Return the [x, y] coordinate for the center point of the cell that contains the specified text.  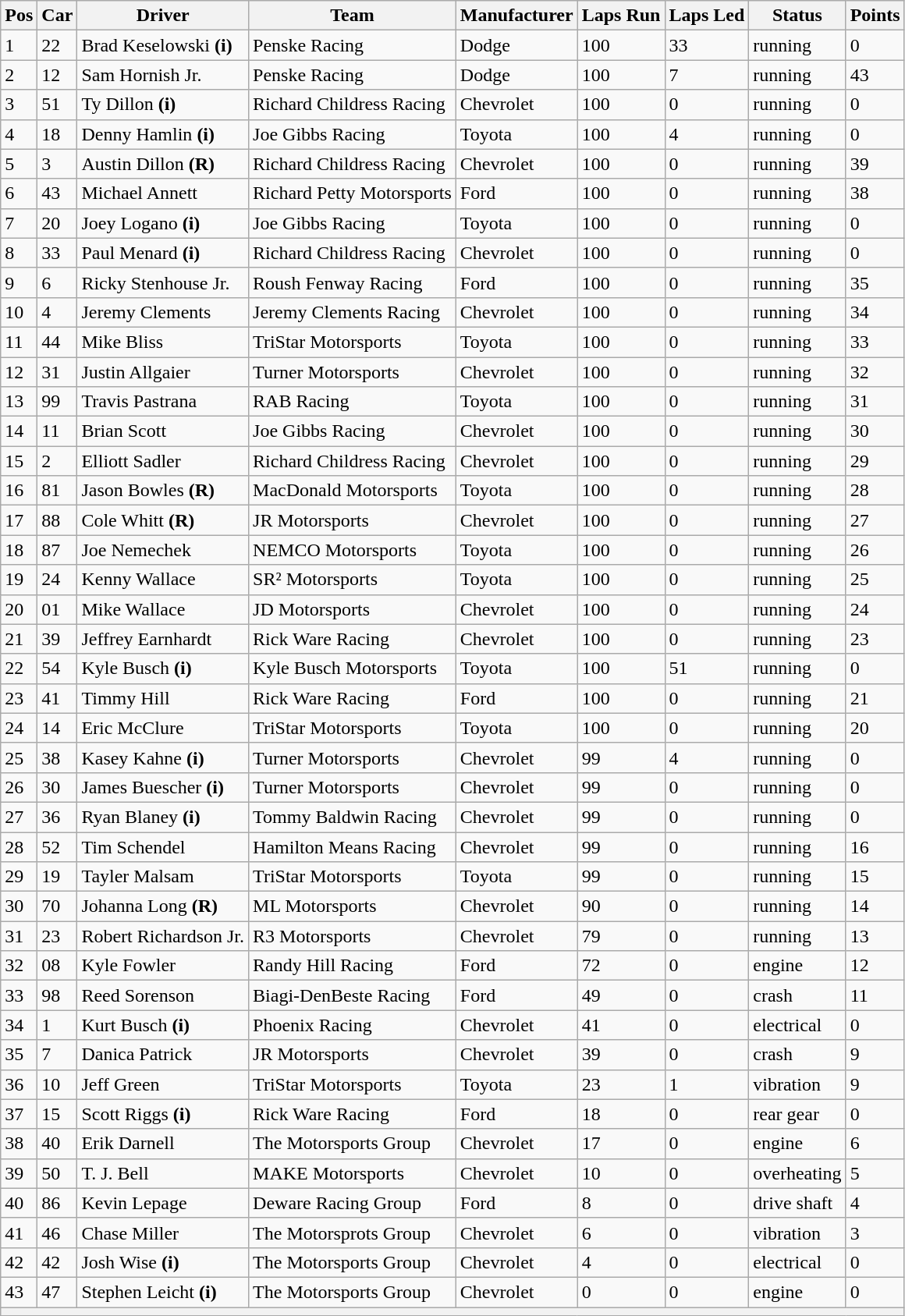
Justin Allgaier [163, 372]
Stephen Leicht (i) [163, 1292]
Jeffrey Earnhardt [163, 639]
Kenny Wallace [163, 580]
Ryan Blaney (i) [163, 817]
Phoenix Racing [353, 1025]
46 [58, 1233]
Robert Richardson Jr. [163, 936]
Kurt Busch (i) [163, 1025]
86 [58, 1203]
Kyle Fowler [163, 966]
Status [797, 16]
Roush Fenway Racing [353, 282]
JD Motorsports [353, 609]
rear gear [797, 1114]
Joey Logano (i) [163, 223]
Joe Nemechek [163, 550]
NEMCO Motorsports [353, 550]
Sam Hornish Jr. [163, 75]
Brian Scott [163, 431]
ML Motorsports [353, 906]
Mike Bliss [163, 342]
49 [621, 995]
Laps Led [707, 16]
Timmy Hill [163, 698]
Danica Patrick [163, 1055]
Reed Sorenson [163, 995]
Car [58, 16]
Jason Bowles (R) [163, 491]
47 [58, 1292]
Manufacturer [516, 16]
Kevin Lepage [163, 1203]
SR² Motorsports [353, 580]
Brad Keselowski (i) [163, 45]
Kasey Kahne (i) [163, 757]
Jeremy Clements [163, 312]
Elliott Sadler [163, 461]
72 [621, 966]
52 [58, 846]
Randy Hill Racing [353, 966]
54 [58, 669]
Denny Hamlin (i) [163, 134]
Travis Pastrana [163, 402]
Kyle Busch (i) [163, 669]
81 [58, 491]
MacDonald Motorsports [353, 491]
Mike Wallace [163, 609]
Driver [163, 16]
Tayler Malsam [163, 877]
Kyle Busch Motorsports [353, 669]
Austin Dillon (R) [163, 164]
Points [875, 16]
James Buescher (i) [163, 787]
Tim Schendel [163, 846]
98 [58, 995]
88 [58, 520]
01 [58, 609]
Scott Riggs (i) [163, 1114]
Team [353, 16]
Ricky Stenhouse Jr. [163, 282]
90 [621, 906]
Jeff Green [163, 1084]
R3 Motorsports [353, 936]
T. J. Bell [163, 1173]
87 [58, 550]
Deware Racing Group [353, 1203]
Johanna Long (R) [163, 906]
Pos [19, 16]
Josh Wise (i) [163, 1262]
The Motorsprots Group [353, 1233]
37 [19, 1114]
79 [621, 936]
Cole Whitt (R) [163, 520]
Erik Darnell [163, 1144]
Chase Miller [163, 1233]
overheating [797, 1173]
drive shaft [797, 1203]
RAB Racing [353, 402]
Biagi-DenBeste Racing [353, 995]
08 [58, 966]
Jeremy Clements Racing [353, 312]
44 [58, 342]
Richard Petty Motorsports [353, 193]
Eric McClure [163, 728]
Hamilton Means Racing [353, 846]
Laps Run [621, 16]
50 [58, 1173]
Ty Dillon (i) [163, 105]
Tommy Baldwin Racing [353, 817]
MAKE Motorsports [353, 1173]
70 [58, 906]
Paul Menard (i) [163, 253]
Michael Annett [163, 193]
